Output the [X, Y] coordinate of the center of the cell containing the given text.  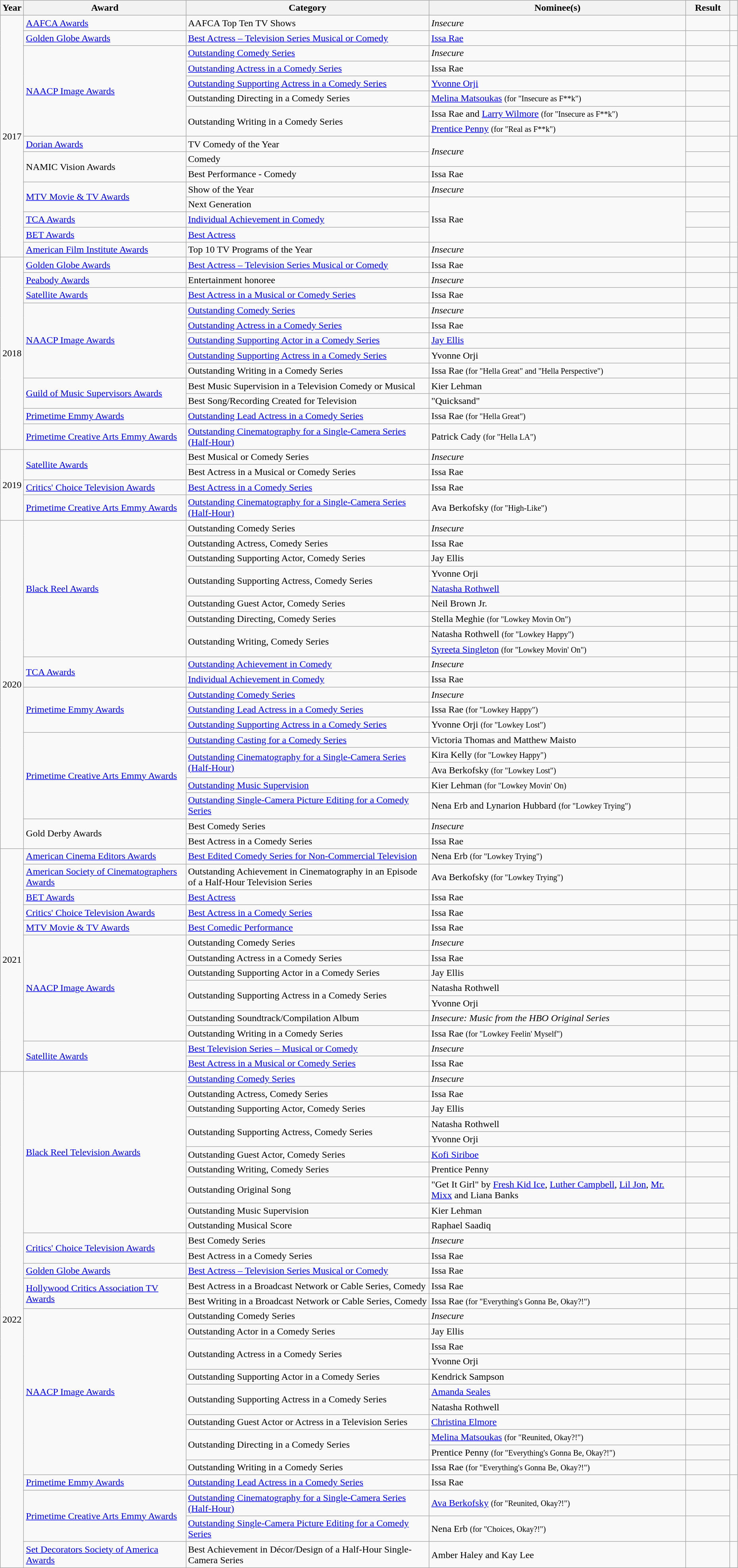
Best Music Supervision in a Television Comedy or Musical [307, 386]
Stella Meghie (for "Lowkey Movin On") [557, 619]
Nominee(s) [557, 8]
2020 [12, 685]
Outstanding Original Song [307, 1190]
2019 [12, 485]
Show of the Year [307, 189]
Kira Kelly (for "Lowkey Happy") [557, 755]
Ava Berkofsky (for "Lowkey Trying") [557, 877]
Issa Rae (for "Lowkey Happy") [557, 710]
Set Decorators Society of America Awards [105, 1554]
American Cinema Editors Awards [105, 856]
Outstanding Achievement in Comedy [307, 664]
Issa Rae (for "Hella Great" and "Hella Perspective") [557, 371]
TV Comedy of the Year [307, 144]
Best Edited Comedy Series for Non-Commercial Television [307, 856]
Dorian Awards [105, 144]
Best Achievement in Décor/Design of a Half-Hour Single-Camera Series [307, 1554]
Best Comedic Performance [307, 927]
Prentice Penny [557, 1169]
Outstanding Directing, Comedy Series [307, 619]
Outstanding Guest Actor or Actress in a Television Series [307, 1422]
Best Performance - Comedy [307, 174]
2017 [12, 137]
Christina Elmore [557, 1422]
Prentice Penny (for "Real as F**k") [557, 129]
Best Actress in a Broadcast Network or Cable Series, Comedy [307, 1286]
Black Reel Awards [105, 589]
Prentice Penny (for "Everything's Gonna Be, Okay?!") [557, 1452]
Patrick Cady (for "Hella LA") [557, 436]
"Get It Girl" by Fresh Kid Ice, Luther Campbell, Lil Jon, Mr. Mixx and Liana Banks [557, 1190]
Nena Erb (for "Choices, Okay?!") [557, 1529]
American Film Institute Awards [105, 250]
Comedy [307, 159]
Neil Brown Jr. [557, 604]
Peabody Awards [105, 280]
Ava Berkofsky (for "High-Like") [557, 508]
Kendrick Sampson [557, 1377]
Outstanding Actor in a Comedy Series [307, 1331]
Melina Matsoukas (for "Insecure as F**k") [557, 98]
Amber Haley and Kay Lee [557, 1554]
"Quicksand" [557, 401]
Victoria Thomas and Matthew Maisto [557, 740]
NAMIC Vision Awards [105, 166]
Natasha Rothwell (for "Lowkey Happy") [557, 634]
2018 [12, 353]
Outstanding Musical Score [307, 1226]
AAFCA Awards [105, 23]
Category [307, 8]
Result [707, 8]
Year [12, 8]
Nena Erb (for "Lowkey Trying") [557, 856]
Issa Rae (for "Hella Great") [557, 416]
Raphael Saadiq [557, 1226]
Nena Erb and Lynarion Hubbard (for "Lowkey Trying") [557, 805]
Entertainment honoree [307, 280]
2022 [12, 1319]
Ava Berkofsky (for "Lowkey Lost") [557, 770]
American Society of Cinematographers Awards [105, 877]
Ava Berkofsky (for "Reunited, Okay?!") [557, 1503]
Hollywood Critics Association TV Awards [105, 1294]
Yvonne Orji (for "Lowkey Lost") [557, 725]
AAFCA Top Ten TV Shows [307, 23]
Outstanding Casting for a Comedy Series [307, 740]
Outstanding Achievement in Cinematography in an Episode of a Half-Hour Television Series [307, 877]
Award [105, 8]
Best Musical or Comedy Series [307, 457]
Best Song/Recording Created for Television [307, 401]
Kofi Siriboe [557, 1154]
Melina Matsoukas (for "Reunited, Okay?!") [557, 1437]
Amanda Seales [557, 1392]
Issa Rae (for "Lowkey Feelin' Myself") [557, 1033]
Top 10 TV Programs of the Year [307, 250]
Kier Lehman (for "Lowkey Movin' On) [557, 785]
Best Television Series – Musical or Comedy [307, 1049]
Guild of Music Supervisors Awards [105, 393]
Issa Rae and Larry Wilmore (for "Insecure as F**k") [557, 114]
Black Reel Television Awards [105, 1152]
Syreeta Singleton (for "Lowkey Movin' On") [557, 649]
Outstanding Soundtrack/Compilation Album [307, 1018]
Next Generation [307, 205]
2021 [12, 960]
Gold Derby Awards [105, 834]
Best Writing in a Broadcast Network or Cable Series, Comedy [307, 1301]
Insecure: Music from the HBO Original Series [557, 1018]
